Locate the cell with the specified text and output its (x, y) center coordinate. 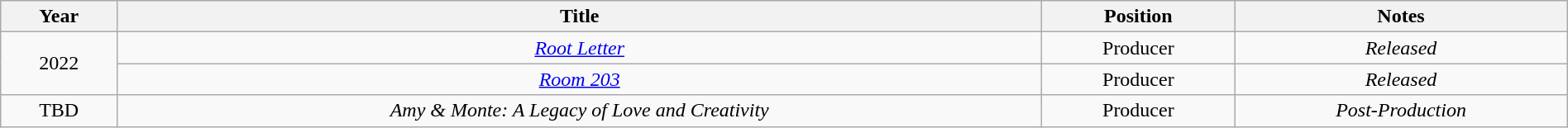
Position (1138, 17)
Root Letter (580, 48)
2022 (60, 64)
TBD (60, 111)
Post-Production (1401, 111)
Title (580, 17)
Year (60, 17)
Room 203 (580, 79)
Notes (1401, 17)
Amy & Monte: A Legacy of Love and Creativity (580, 111)
